Determine the (x, y) coordinate at the center of the cell enclosing the given text.  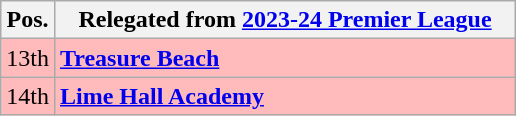
Pos. (28, 20)
Relegated from 2023-24 Premier League (284, 20)
Treasure Beach (284, 58)
13th (28, 58)
14th (28, 96)
Lime Hall Academy (284, 96)
